For the text-containing cell, return its midpoint in (x, y) coordinate format. 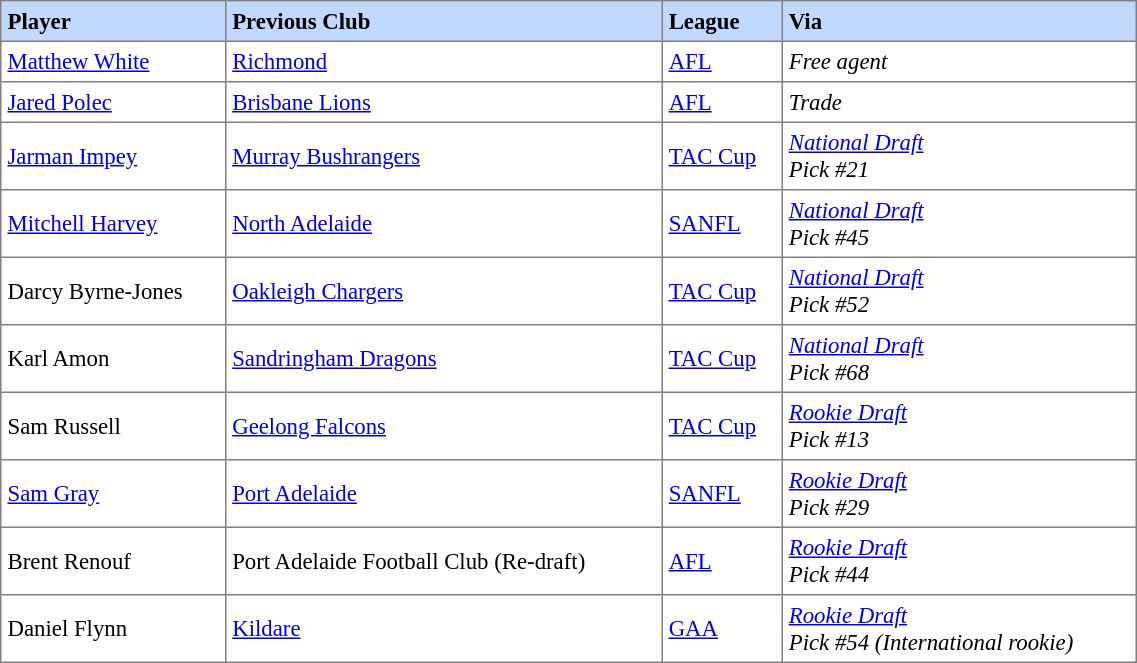
Rookie DraftPick #44 (960, 561)
League (722, 21)
Sam Russell (114, 426)
Free agent (960, 61)
Richmond (443, 61)
Geelong Falcons (443, 426)
GAA (722, 629)
Brisbane Lions (443, 102)
National DraftPick #45 (960, 224)
Karl Amon (114, 359)
Previous Club (443, 21)
Rookie DraftPick #13 (960, 426)
Port Adelaide (443, 494)
Jarman Impey (114, 156)
Daniel Flynn (114, 629)
North Adelaide (443, 224)
Oakleigh Chargers (443, 291)
Brent Renouf (114, 561)
National DraftPick #68 (960, 359)
Darcy Byrne-Jones (114, 291)
Rookie DraftPick #29 (960, 494)
Player (114, 21)
National DraftPick #52 (960, 291)
Jared Polec (114, 102)
Via (960, 21)
Rookie DraftPick #54 (International rookie) (960, 629)
Mitchell Harvey (114, 224)
Kildare (443, 629)
Matthew White (114, 61)
Sandringham Dragons (443, 359)
Port Adelaide Football Club (Re-draft) (443, 561)
Sam Gray (114, 494)
National DraftPick #21 (960, 156)
Trade (960, 102)
Murray Bushrangers (443, 156)
